Detect which cell encompasses the target text, then output its (X, Y) center coordinate. 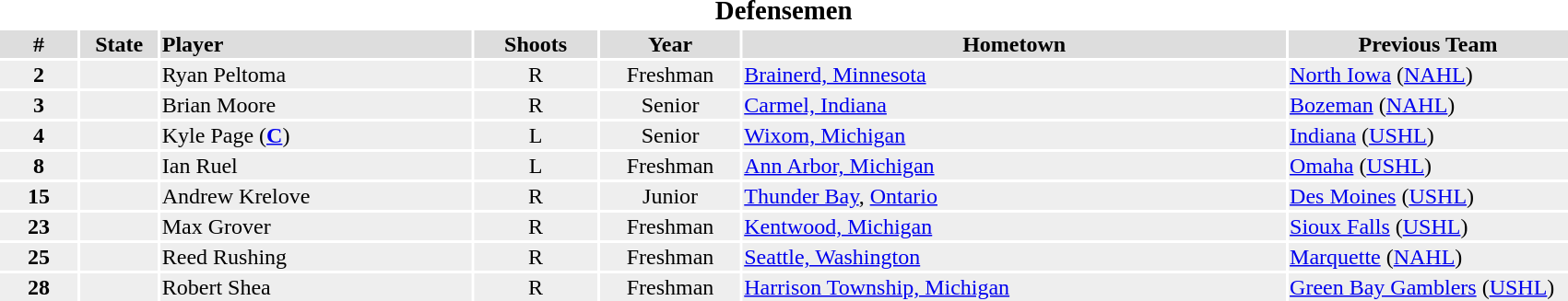
Kyle Page (C) (315, 135)
Brainerd, Minnesota (1014, 75)
Des Moines (USHL) (1429, 196)
Junior (669, 196)
Ryan Peltoma (315, 75)
Ian Ruel (315, 166)
Green Bay Gamblers (USHL) (1429, 287)
Marquette (NAHL) (1429, 257)
Robert Shea (315, 287)
Hometown (1014, 44)
Kentwood, Michigan (1014, 226)
2 (39, 75)
Reed Rushing (315, 257)
Ann Arbor, Michigan (1014, 166)
15 (39, 196)
Omaha (USHL) (1429, 166)
Seattle, Washington (1014, 257)
State (119, 44)
25 (39, 257)
Bozeman (NAHL) (1429, 105)
Wixom, Michigan (1014, 135)
Shoots (536, 44)
4 (39, 135)
Sioux Falls (USHL) (1429, 226)
28 (39, 287)
Carmel, Indiana (1014, 105)
8 (39, 166)
Brian Moore (315, 105)
Player (315, 44)
Indiana (USHL) (1429, 135)
3 (39, 105)
Previous Team (1429, 44)
Thunder Bay, Ontario (1014, 196)
23 (39, 226)
Year (669, 44)
Max Grover (315, 226)
Andrew Krelove (315, 196)
Harrison Township, Michigan (1014, 287)
# (39, 44)
North Iowa (NAHL) (1429, 75)
